Scan for the cell matching the given text and deliver its [x, y] coordinate at center. 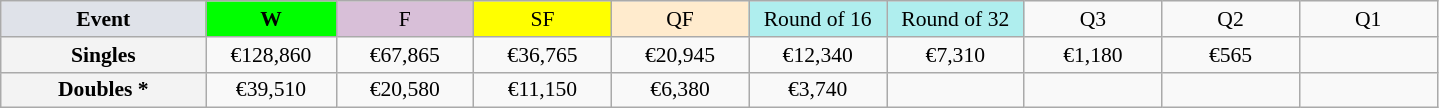
SF [543, 19]
W [271, 19]
€12,340 [818, 55]
€7,310 [955, 55]
Q3 [1093, 19]
Round of 16 [818, 19]
€6,380 [680, 90]
€20,580 [405, 90]
QF [680, 19]
€565 [1231, 55]
€39,510 [271, 90]
€20,945 [680, 55]
Event [104, 19]
€1,180 [1093, 55]
€3,740 [818, 90]
F [405, 19]
€67,865 [405, 55]
€11,150 [543, 90]
€36,765 [543, 55]
Doubles * [104, 90]
Round of 32 [955, 19]
Q1 [1368, 19]
Singles [104, 55]
€128,860 [271, 55]
Q2 [1231, 19]
